Scan for the cell matching the given text and deliver its [x, y] coordinate at center. 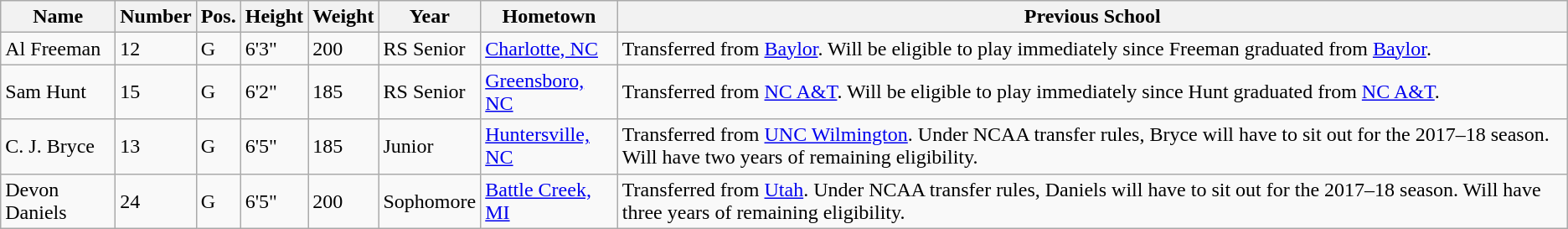
Huntersville, NC [549, 146]
Sam Hunt [59, 92]
Number [156, 17]
Pos. [218, 17]
Transferred from Baylor. Will be eligible to play immediately since Freeman graduated from Baylor. [1092, 49]
6'2" [274, 92]
24 [156, 201]
15 [156, 92]
6'3" [274, 49]
Transferred from NC A&T. Will be eligible to play immediately since Hunt graduated from NC A&T. [1092, 92]
Name [59, 17]
Sophomore [430, 201]
Previous School [1092, 17]
Charlotte, NC [549, 49]
Greensboro, NC [549, 92]
C. J. Bryce [59, 146]
13 [156, 146]
Junior [430, 146]
Height [274, 17]
Devon Daniels [59, 201]
Weight [343, 17]
Year [430, 17]
Hometown [549, 17]
Battle Creek, MI [549, 201]
Al Freeman [59, 49]
12 [156, 49]
